From the cell containing the given text, extract its center point as (x, y) coordinate. 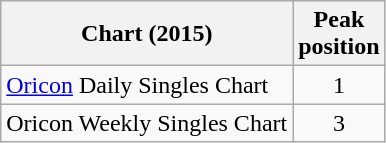
Peakposition (339, 34)
1 (339, 85)
Oricon Weekly Singles Chart (147, 123)
3 (339, 123)
Chart (2015) (147, 34)
Oricon Daily Singles Chart (147, 85)
